Scan for the cell matching the given text and deliver its [X, Y] coordinate at center. 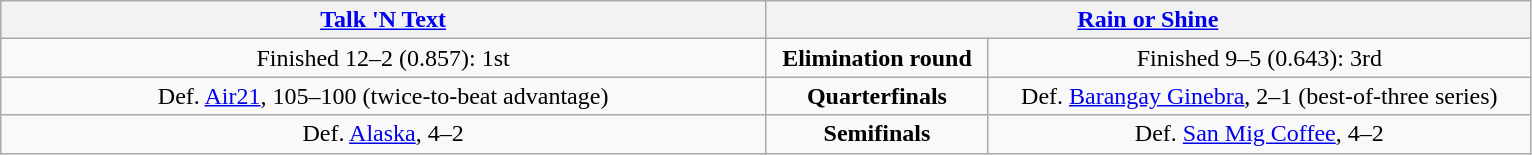
Finished 9–5 (0.643): 3rd [1259, 58]
Def. San Mig Coffee, 4–2 [1259, 134]
Def. Air21, 105–100 (twice-to-beat advantage) [384, 96]
Finished 12–2 (0.857): 1st [384, 58]
Semifinals [876, 134]
Def. Alaska, 4–2 [384, 134]
Rain or Shine [1148, 20]
Quarterfinals [876, 96]
Talk 'N Text [384, 20]
Elimination round [876, 58]
Def. Barangay Ginebra, 2–1 (best-of-three series) [1259, 96]
